Scan for the cell matching the given text and deliver its [X, Y] coordinate at center. 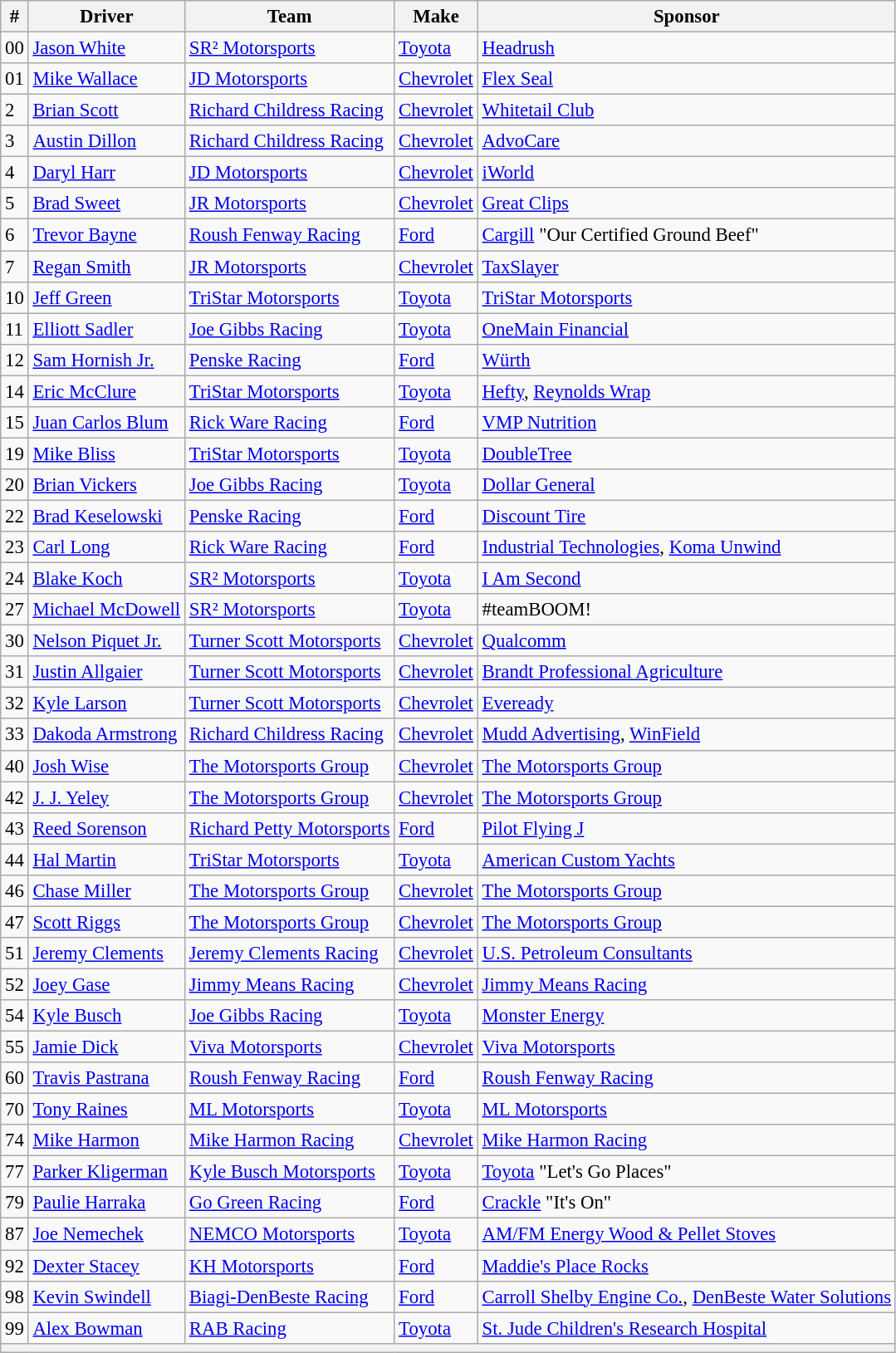
Make [436, 17]
Dexter Stacey [106, 1266]
Trevor Bayne [106, 235]
43 [15, 828]
7 [15, 267]
Austin Dillon [106, 141]
55 [15, 1047]
54 [15, 1016]
20 [15, 485]
KH Motorsports [289, 1266]
Brad Sweet [106, 203]
Headrush [686, 48]
51 [15, 953]
AdvoCare [686, 141]
Kyle Busch Motorsports [289, 1172]
Biagi-DenBeste Racing [289, 1297]
22 [15, 516]
5 [15, 203]
Driver [106, 17]
42 [15, 797]
Parker Kligerman [106, 1172]
Hefty, Reynolds Wrap [686, 391]
J. J. Yeley [106, 797]
TaxSlayer [686, 267]
Whitetail Club [686, 110]
VMP Nutrition [686, 423]
St. Jude Children's Research Hospital [686, 1328]
74 [15, 1140]
Dakoda Armstrong [106, 735]
Flex Seal [686, 79]
Brandt Professional Agriculture [686, 672]
Great Clips [686, 203]
47 [15, 922]
Reed Sorenson [106, 828]
Chase Miller [106, 891]
12 [15, 360]
52 [15, 984]
70 [15, 1110]
99 [15, 1328]
27 [15, 610]
Sam Hornish Jr. [106, 360]
# [15, 17]
iWorld [686, 173]
Qualcomm [686, 641]
19 [15, 453]
10 [15, 297]
Jeremy Clements [106, 953]
Carroll Shelby Engine Co., DenBeste Water Solutions [686, 1297]
Mudd Advertising, WinField [686, 735]
Tony Raines [106, 1110]
4 [15, 173]
Nelson Piquet Jr. [106, 641]
Regan Smith [106, 267]
OneMain Financial [686, 329]
40 [15, 766]
92 [15, 1266]
I Am Second [686, 579]
Jamie Dick [106, 1047]
87 [15, 1234]
46 [15, 891]
Richard Petty Motorsports [289, 828]
Würth [686, 360]
32 [15, 703]
01 [15, 79]
American Custom Yachts [686, 860]
Juan Carlos Blum [106, 423]
Brian Vickers [106, 485]
Industrial Technologies, Koma Unwind [686, 547]
Kyle Busch [106, 1016]
Alex Bowman [106, 1328]
U.S. Petroleum Consultants [686, 953]
Eveready [686, 703]
Monster Energy [686, 1016]
Michael McDowell [106, 610]
33 [15, 735]
98 [15, 1297]
Sponsor [686, 17]
23 [15, 547]
Mike Wallace [106, 79]
Jeremy Clements Racing [289, 953]
Joe Nemechek [106, 1234]
14 [15, 391]
Brian Scott [106, 110]
Team [289, 17]
Toyota "Let's Go Places" [686, 1172]
#teamBOOM! [686, 610]
6 [15, 235]
30 [15, 641]
31 [15, 672]
77 [15, 1172]
Pilot Flying J [686, 828]
Kyle Larson [106, 703]
44 [15, 860]
AM/FM Energy Wood & Pellet Stoves [686, 1234]
Brad Keselowski [106, 516]
Carl Long [106, 547]
79 [15, 1203]
2 [15, 110]
Jason White [106, 48]
24 [15, 579]
11 [15, 329]
00 [15, 48]
RAB Racing [289, 1328]
Eric McClure [106, 391]
Mike Bliss [106, 453]
3 [15, 141]
Josh Wise [106, 766]
Dollar General [686, 485]
NEMCO Motorsports [289, 1234]
Jeff Green [106, 297]
Scott Riggs [106, 922]
Go Green Racing [289, 1203]
Discount Tire [686, 516]
60 [15, 1078]
Elliott Sadler [106, 329]
DoubleTree [686, 453]
Blake Koch [106, 579]
Joey Gase [106, 984]
Hal Martin [106, 860]
Daryl Harr [106, 173]
Travis Pastrana [106, 1078]
Crackle "It's On" [686, 1203]
15 [15, 423]
Mike Harmon [106, 1140]
Maddie's Place Rocks [686, 1266]
Kevin Swindell [106, 1297]
Justin Allgaier [106, 672]
Paulie Harraka [106, 1203]
Cargill "Our Certified Ground Beef" [686, 235]
